Identify which cell holds the provided text, then report its (X, Y) central coordinate. 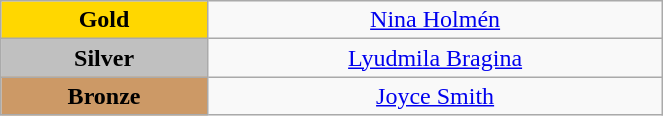
Lyudmila Bragina (434, 58)
Silver (104, 58)
Nina Holmén (434, 20)
Gold (104, 20)
Joyce Smith (434, 96)
Bronze (104, 96)
